Return (x, y) of the center of cell containing provided text 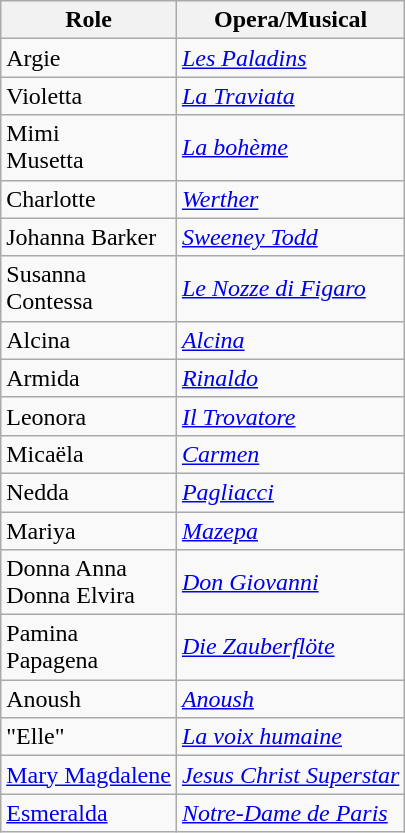
La bohème (290, 148)
Johanna Barker (89, 237)
Argie (89, 58)
Carmen (290, 454)
Don Giovanni (290, 582)
Il Trovatore (290, 416)
Rinaldo (290, 378)
PaminaPapagena (89, 648)
Armida (89, 378)
Pagliacci (290, 492)
La Traviata (290, 96)
Sweeney Todd (290, 237)
Opera/Musical (290, 20)
Nedda (89, 492)
Le Nozze di Figaro (290, 288)
Leonora (89, 416)
Mazepa (290, 531)
La voix humaine (290, 737)
Mary Magdalene (89, 775)
Mariya (89, 531)
"Elle" (89, 737)
Violetta (89, 96)
MimiMusetta (89, 148)
Jesus Christ Superstar (290, 775)
Micaëla (89, 454)
Esmeralda (89, 813)
Les Paladins (290, 58)
Die Zauberflöte (290, 648)
Charlotte (89, 199)
Werther (290, 199)
Donna AnnaDonna Elvira (89, 582)
SusannaContessa (89, 288)
Notre-Dame de Paris (290, 813)
Role (89, 20)
